Detect which cell encompasses the target text, then output its (X, Y) center coordinate. 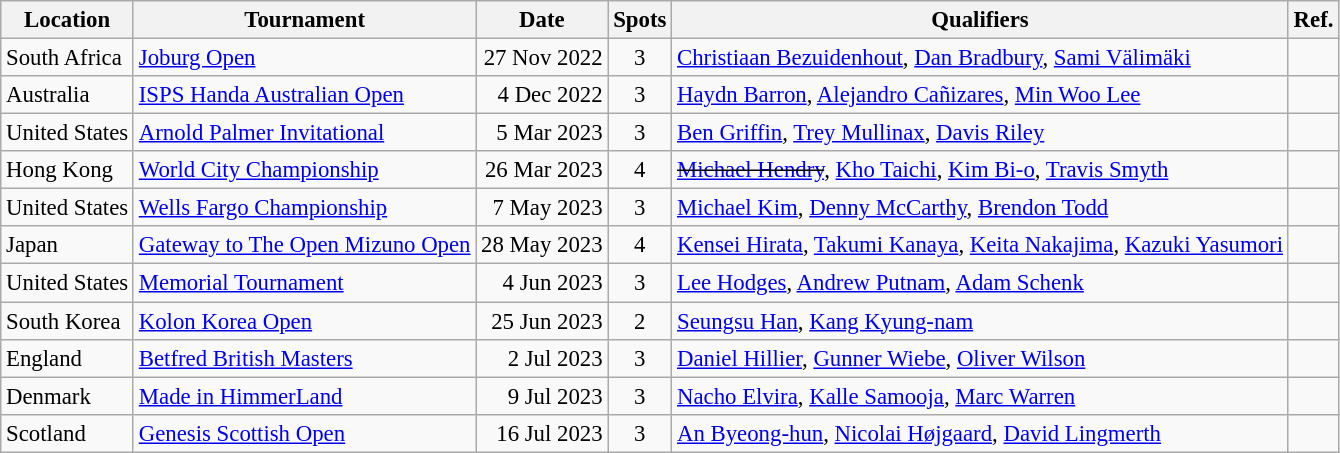
26 Mar 2023 (542, 170)
Date (542, 20)
World City Championship (304, 170)
Location (68, 20)
South Korea (68, 321)
4 Dec 2022 (542, 95)
2 Jul 2023 (542, 358)
28 May 2023 (542, 245)
Kensei Hirata, Takumi Kanaya, Keita Nakajima, Kazuki Yasumori (980, 245)
25 Jun 2023 (542, 321)
Seungsu Han, Kang Kyung-nam (980, 321)
27 Nov 2022 (542, 58)
Lee Hodges, Andrew Putnam, Adam Schenk (980, 283)
Ref. (1313, 20)
Australia (68, 95)
16 Jul 2023 (542, 433)
Joburg Open (304, 58)
Gateway to The Open Mizuno Open (304, 245)
England (68, 358)
4 Jun 2023 (542, 283)
Arnold Palmer Invitational (304, 133)
Made in HimmerLand (304, 396)
7 May 2023 (542, 208)
Michael Kim, Denny McCarthy, Brendon Todd (980, 208)
Genesis Scottish Open (304, 433)
South Africa (68, 58)
5 Mar 2023 (542, 133)
Haydn Barron, Alejandro Cañizares, Min Woo Lee (980, 95)
Tournament (304, 20)
Hong Kong (68, 170)
Spots (640, 20)
Betfred British Masters (304, 358)
Nacho Elvira, Kalle Samooja, Marc Warren (980, 396)
Wells Fargo Championship (304, 208)
Daniel Hillier, Gunner Wiebe, Oliver Wilson (980, 358)
9 Jul 2023 (542, 396)
Denmark (68, 396)
An Byeong-hun, Nicolai Højgaard, David Lingmerth (980, 433)
ISPS Handa Australian Open (304, 95)
Japan (68, 245)
Kolon Korea Open (304, 321)
Qualifiers (980, 20)
Scotland (68, 433)
Michael Hendry, Kho Taichi, Kim Bi-o, Travis Smyth (980, 170)
Ben Griffin, Trey Mullinax, Davis Riley (980, 133)
Memorial Tournament (304, 283)
Christiaan Bezuidenhout, Dan Bradbury, Sami Välimäki (980, 58)
2 (640, 321)
